Locate the cell with the specified text and output its (x, y) center coordinate. 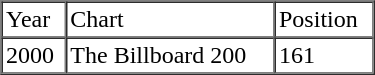
Year (34, 20)
Position (324, 20)
The Billboard 200 (170, 56)
2000 (34, 56)
161 (324, 56)
Chart (170, 20)
